Locate the cell with the specified text and output its (X, Y) center coordinate. 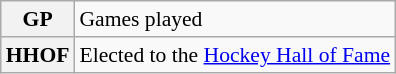
Elected to the Hockey Hall of Fame (234, 55)
Games played (234, 19)
GP (38, 19)
HHOF (38, 55)
